Pinpoint the cell where the given text exists, returning its (x, y) midpoint coordinate. 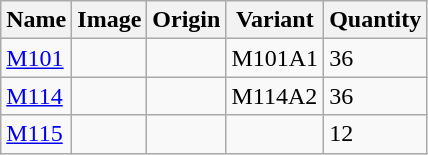
12 (376, 134)
M101 (36, 58)
M115 (36, 134)
M101A1 (275, 58)
Name (36, 20)
M114A2 (275, 96)
Image (110, 20)
Quantity (376, 20)
Origin (186, 20)
Variant (275, 20)
M114 (36, 96)
